From the cell containing the given text, extract its center point as (X, Y) coordinate. 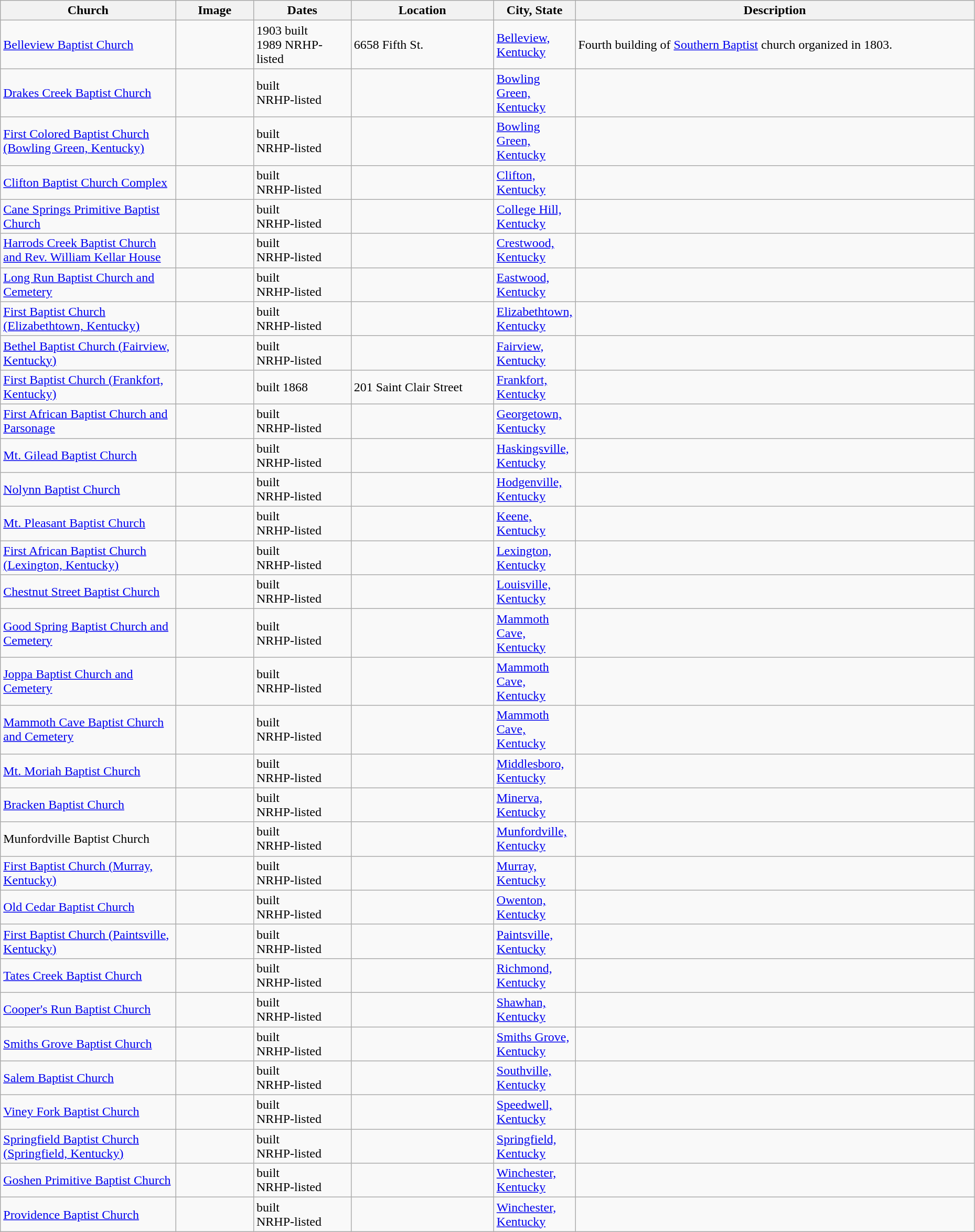
First Colored Baptist Church (Bowling Green, Kentucky) (88, 141)
Elizabethtown, Kentucky (534, 319)
Speedwell, Kentucky (534, 1112)
Haskingsville, Kentucky (534, 455)
Hodgenville, Kentucky (534, 490)
Lexington, Kentucky (534, 558)
Joppa Baptist Church and Cemetery (88, 681)
Springfield Baptist Church (Springfield, Kentucky) (88, 1147)
Shawhan, Kentucky (534, 1009)
Munfordville Baptist Church (88, 839)
Mammoth Cave Baptist Church and Cemetery (88, 730)
Munfordville, Kentucky (534, 839)
Church (88, 10)
Salem Baptist Church (88, 1078)
Bethel Baptist Church (Fairview, Kentucky) (88, 352)
Mt. Moriah Baptist Church (88, 771)
Drakes Creek Baptist Church (88, 93)
Murray, Kentucky (534, 873)
Richmond, Kentucky (534, 976)
201 Saint Clair Street (422, 387)
Harrods Creek Baptist Church and Rev. William Kellar House (88, 251)
Mt. Pleasant Baptist Church (88, 523)
Cane Springs Primitive Baptist Church (88, 216)
built 1868 (302, 387)
Dates (302, 10)
Image (215, 10)
Fourth building of Southern Baptist church organized in 1803. (775, 45)
First Baptist Church (Elizabethtown, Kentucky) (88, 319)
Minerva, Kentucky (534, 805)
Smiths Grove Baptist Church (88, 1044)
Crestwood, Kentucky (534, 251)
Nolynn Baptist Church (88, 490)
Good Spring Baptist Church and Cemetery (88, 633)
Springfield, Kentucky (534, 1147)
Clifton, Kentucky (534, 183)
Louisville, Kentucky (534, 592)
1903 built1989 NRHP-listed (302, 45)
First African Baptist Church and Parsonage (88, 421)
First Baptist Church (Frankfort, Kentucky) (88, 387)
Description (775, 10)
First Baptist Church (Murray, Kentucky) (88, 873)
Viney Fork Baptist Church (88, 1112)
College Hill, Kentucky (534, 216)
Owenton, Kentucky (534, 907)
Belleview, Kentucky (534, 45)
Bracken Baptist Church (88, 805)
Providence Baptist Church (88, 1215)
Fairview, Kentucky (534, 352)
First Baptist Church (Paintsville, Kentucky) (88, 941)
Frankfort, Kentucky (534, 387)
Georgetown, Kentucky (534, 421)
Eastwood, Kentucky (534, 284)
6658 Fifth St. (422, 45)
Mt. Gilead Baptist Church (88, 455)
Old Cedar Baptist Church (88, 907)
Chestnut Street Baptist Church (88, 592)
First African Baptist Church (Lexington, Kentucky) (88, 558)
Smiths Grove, Kentucky (534, 1044)
Tates Creek Baptist Church (88, 976)
Location (422, 10)
Clifton Baptist Church Complex (88, 183)
Southville, Kentucky (534, 1078)
Goshen Primitive Baptist Church (88, 1180)
Middlesboro, Kentucky (534, 771)
Paintsville, Kentucky (534, 941)
Long Run Baptist Church and Cemetery (88, 284)
Belleview Baptist Church (88, 45)
City, State (534, 10)
Cooper's Run Baptist Church (88, 1009)
Keene, Kentucky (534, 523)
